Locate the cell with the specified text and output its [X, Y] center coordinate. 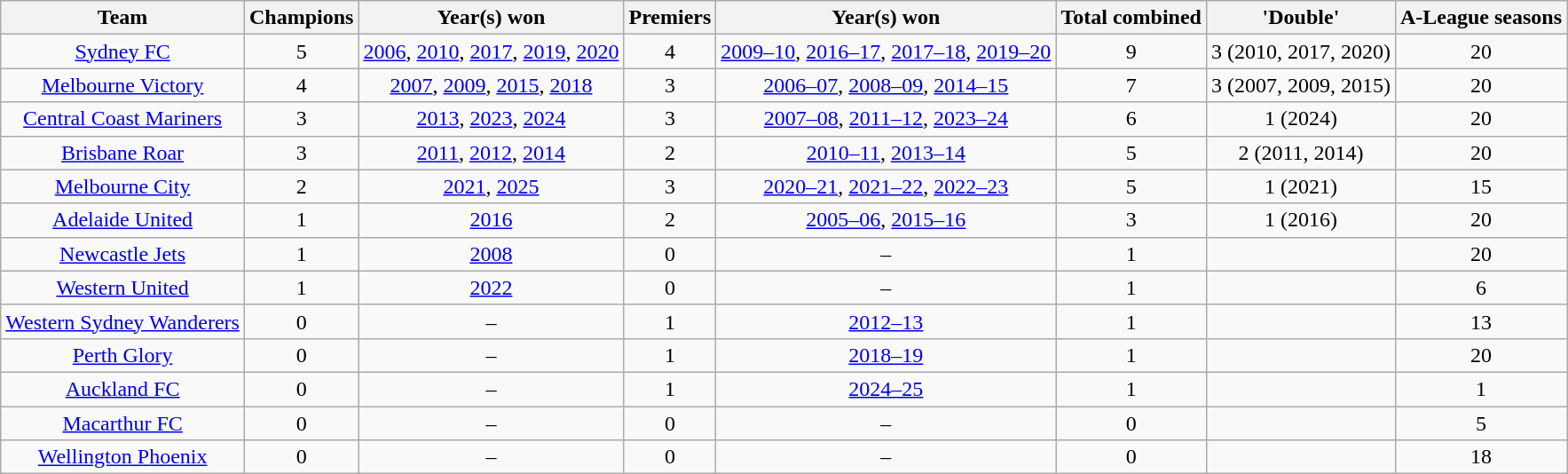
2005–06, 2015–16 [886, 220]
Team [122, 18]
3 (2010, 2017, 2020) [1301, 51]
2011, 2012, 2014 [492, 153]
A-League seasons [1480, 18]
2006, 2010, 2017, 2019, 2020 [492, 51]
'Double' [1301, 18]
Western United [122, 288]
2009–10, 2016–17, 2017–18, 2019–20 [886, 51]
Central Coast Mariners [122, 119]
Melbourne City [122, 186]
Newcastle Jets [122, 254]
1 (2024) [1301, 119]
18 [1480, 457]
2021, 2025 [492, 186]
15 [1480, 186]
13 [1480, 321]
Brisbane Roar [122, 153]
Sydney FC [122, 51]
Wellington Phoenix [122, 457]
1 (2016) [1301, 220]
Adelaide United [122, 220]
Macarthur FC [122, 423]
2020–21, 2021–22, 2022–23 [886, 186]
1 (2021) [1301, 186]
Perth Glory [122, 355]
2006–07, 2008–09, 2014–15 [886, 85]
Western Sydney Wanderers [122, 321]
9 [1131, 51]
Melbourne Victory [122, 85]
2016 [492, 220]
2007, 2009, 2015, 2018 [492, 85]
2 (2011, 2014) [1301, 153]
2010–11, 2013–14 [886, 153]
3 (2007, 2009, 2015) [1301, 85]
7 [1131, 85]
2018–19 [886, 355]
2024–25 [886, 389]
2022 [492, 288]
Premiers [670, 18]
Champions [301, 18]
2012–13 [886, 321]
Total combined [1131, 18]
2007–08, 2011–12, 2023–24 [886, 119]
Auckland FC [122, 389]
2013, 2023, 2024 [492, 119]
2008 [492, 254]
